Provide the [X, Y] coordinate of the cell's center where the given text is located.  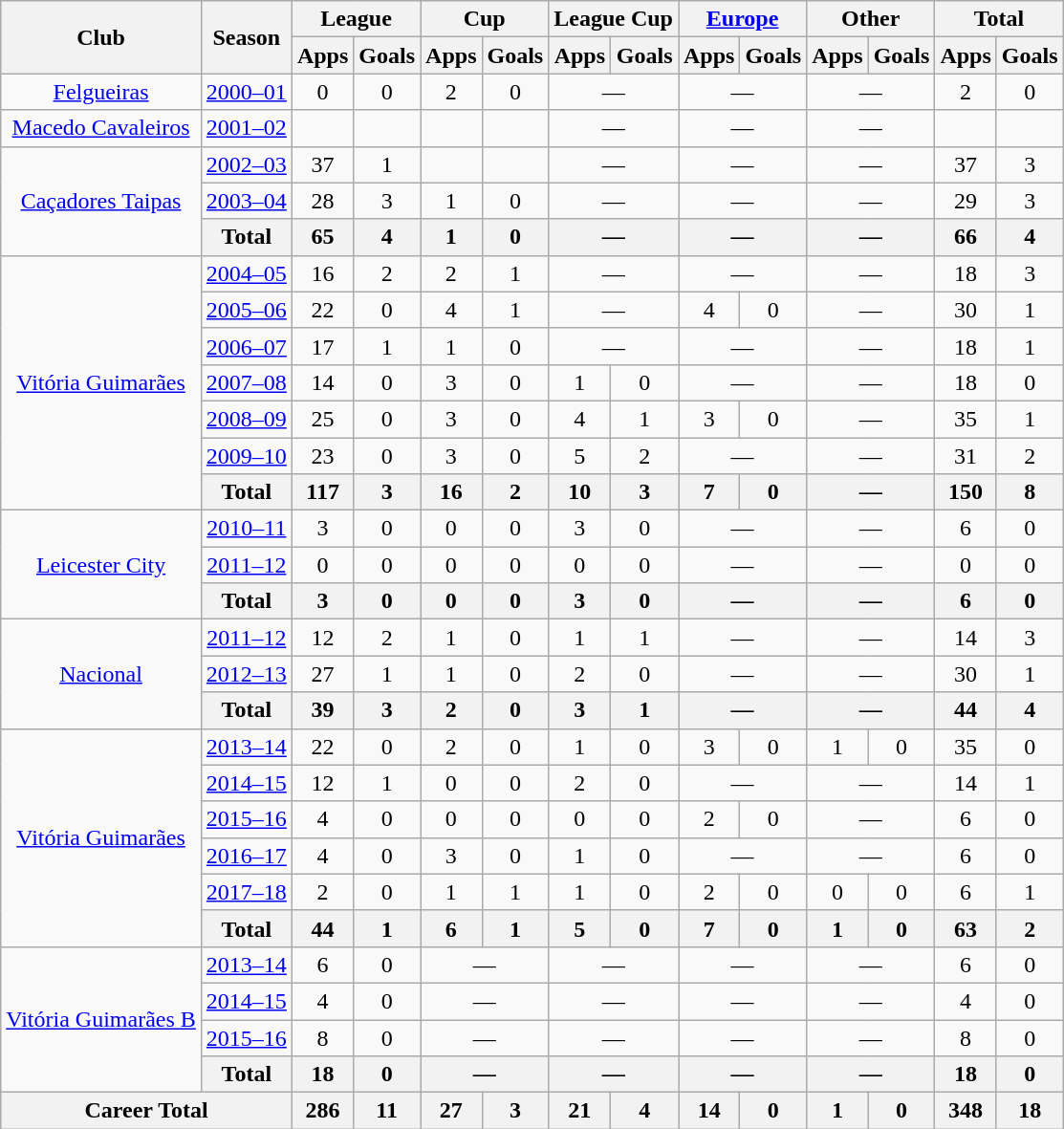
2002–03 [247, 164]
Felgueiras [101, 92]
2003–04 [247, 201]
2012–13 [247, 674]
2006–07 [247, 346]
150 [966, 492]
2010–11 [247, 529]
Other [871, 19]
66 [966, 237]
2009–10 [247, 456]
348 [966, 1111]
Macedo Cavaleiros [101, 128]
Vitória Guimarães B [101, 1019]
Cup [485, 19]
League Cup [614, 19]
29 [966, 201]
17 [322, 346]
2008–09 [247, 419]
2016–17 [247, 856]
Europe [743, 19]
League [356, 19]
Club [101, 37]
Caçadores Taipas [101, 201]
23 [322, 456]
10 [579, 492]
63 [966, 928]
2000–01 [247, 92]
2007–08 [247, 382]
65 [322, 237]
286 [322, 1111]
2005–06 [247, 310]
Leicester City [101, 565]
2017–18 [247, 892]
25 [322, 419]
2001–02 [247, 128]
Season [247, 37]
28 [322, 201]
21 [579, 1111]
11 [387, 1111]
2004–05 [247, 273]
117 [322, 492]
39 [322, 710]
31 [966, 456]
Career Total [147, 1111]
Nacional [101, 674]
